From the cell containing the given text, extract its center point as [X, Y] coordinate. 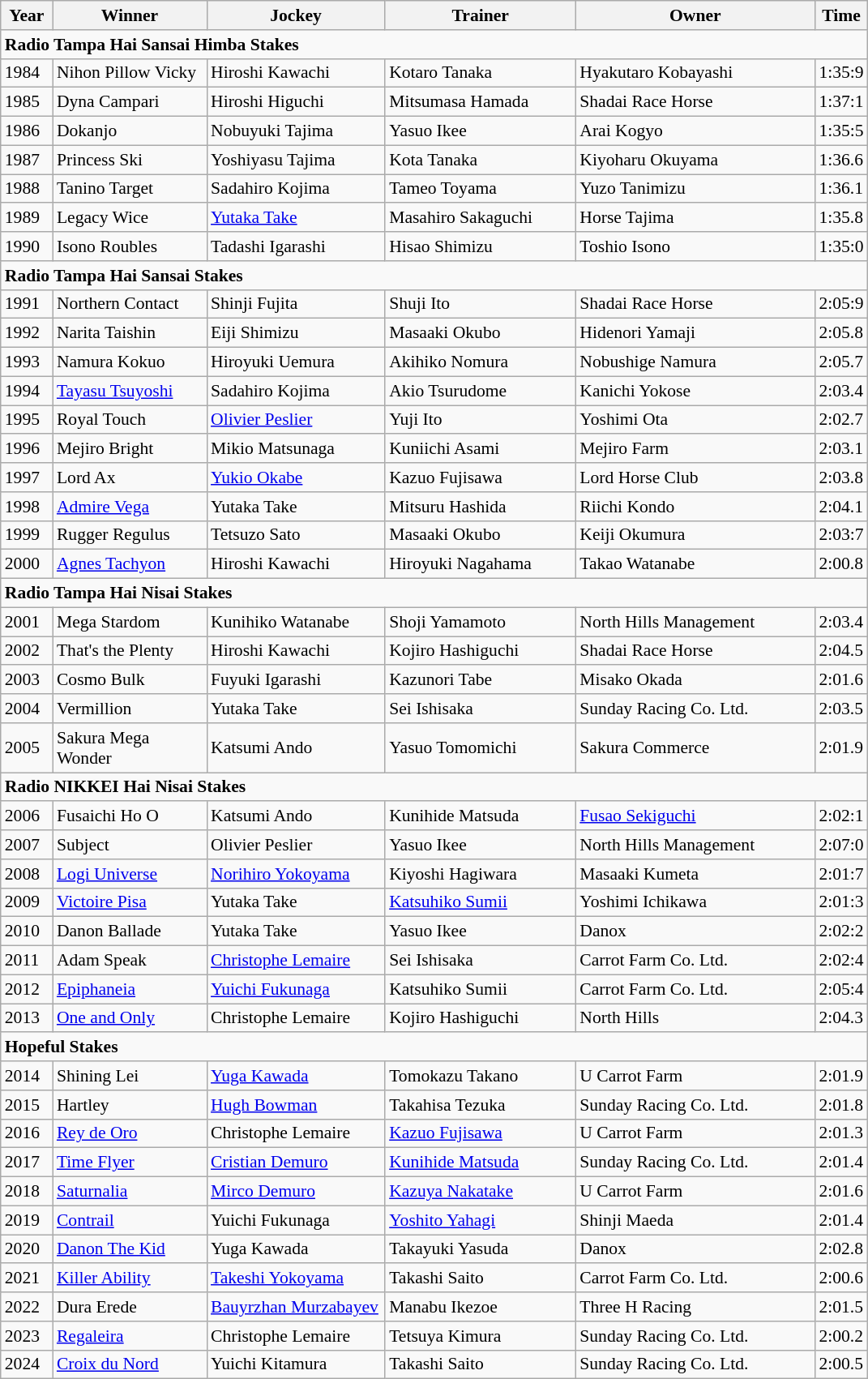
Adam Speak [130, 961]
Lord Ax [130, 478]
Hopeful Stakes [434, 1047]
Tameo Toyama [480, 189]
1:36.6 [841, 160]
Owner [695, 15]
Contrail [130, 1220]
Hugh Bowman [296, 1105]
Nobushige Namura [695, 362]
2:02:1 [841, 816]
2:01:3 [841, 902]
2019 [27, 1220]
2003 [27, 680]
1996 [27, 449]
Norihiro Yokoyama [296, 874]
Fusaichi Ho O [130, 816]
Isono Roubles [130, 246]
1997 [27, 478]
Mirco Demuro [296, 1192]
Bauyrzhan Murzabayev [296, 1307]
Masahiro Sakaguchi [480, 218]
Eiji Shimizu [296, 333]
Mega Stardom [130, 622]
Princess Ski [130, 160]
That's the Plenty [130, 651]
Yuji Ito [480, 420]
1:35.8 [841, 218]
2022 [27, 1307]
1994 [27, 391]
Legacy Wice [130, 218]
2010 [27, 931]
Tadashi Igarashi [296, 246]
1987 [27, 160]
Yuichi Kitamura [296, 1364]
Tetsuzo Sato [296, 535]
Victoire Pisa [130, 902]
North Hills [695, 1018]
Shinji Maeda [695, 1220]
Northern Contact [130, 304]
Nobuyuki Tajima [296, 131]
Kuniichi Asami [480, 449]
Hartley [130, 1105]
2:03.8 [841, 478]
Subject [130, 845]
2021 [27, 1278]
Kiyoharu Okuyama [695, 160]
2009 [27, 902]
2:01.8 [841, 1105]
Sakura Mega Wonder [130, 747]
Killer Ability [130, 1278]
Fuyuki Igarashi [296, 680]
Sakura Commerce [695, 747]
Hiroyuki Uemura [296, 362]
Takao Watanabe [695, 564]
1998 [27, 507]
1995 [27, 420]
2:02:2 [841, 931]
Kiyoshi Hagiwara [480, 874]
1:35:0 [841, 246]
Takayuki Yasuda [480, 1249]
Rugger Regulus [130, 535]
2:04.5 [841, 651]
2:02:4 [841, 961]
Dokanjo [130, 131]
Akihiko Nomura [480, 362]
Cristian Demuro [296, 1163]
Kunihiko Watanabe [296, 622]
1992 [27, 333]
Kota Tanaka [480, 160]
Logi Universe [130, 874]
1984 [27, 73]
Radio Tampa Hai Nisai Stakes [434, 593]
2:05:4 [841, 989]
Kazuya Nakatake [480, 1192]
2001 [27, 622]
Vermillion [130, 709]
1:37:1 [841, 102]
2000 [27, 564]
1991 [27, 304]
2012 [27, 989]
Hidenori Yamaji [695, 333]
Yukio Okabe [296, 478]
Royal Touch [130, 420]
2014 [27, 1076]
Yoshito Yahagi [480, 1220]
2015 [27, 1105]
Tetsuya Kimura [480, 1336]
Cosmo Bulk [130, 680]
2011 [27, 961]
Horse Tajima [695, 218]
2:00.5 [841, 1364]
2020 [27, 1249]
Mejiro Farm [695, 449]
1985 [27, 102]
Radio Tampa Hai Sansai Stakes [434, 276]
2:02.7 [841, 420]
2:01.5 [841, 1307]
Admire Vega [130, 507]
2017 [27, 1163]
Epiphaneia [130, 989]
2:03:7 [841, 535]
Dyna Campari [130, 102]
2:02.8 [841, 1249]
Three H Racing [695, 1307]
2:00.8 [841, 564]
Lord Horse Club [695, 478]
2:01.3 [841, 1133]
Toshio Isono [695, 246]
Danon The Kid [130, 1249]
1989 [27, 218]
Danon Ballade [130, 931]
2005 [27, 747]
Mejiro Bright [130, 449]
Radio Tampa Hai Sansai Himba Stakes [434, 45]
2:05.7 [841, 362]
Yasuo Tomomichi [480, 747]
Mitsuru Hashida [480, 507]
1:35:9 [841, 73]
Shining Lei [130, 1076]
Trainer [480, 15]
Mitsumasa Hamada [480, 102]
Namura Kokuo [130, 362]
Akio Tsurudome [480, 391]
2002 [27, 651]
Rey de Oro [130, 1133]
Misako Okada [695, 680]
2007 [27, 845]
Takahisa Tezuka [480, 1105]
Narita Taishin [130, 333]
Winner [130, 15]
Arai Kogyo [695, 131]
1:35:5 [841, 131]
Fusao Sekiguchi [695, 816]
Nihon Pillow Vicky [130, 73]
Tanino Target [130, 189]
Croix du Nord [130, 1364]
Shinji Fujita [296, 304]
Kanichi Yokose [695, 391]
2008 [27, 874]
2016 [27, 1133]
Dura Erede [130, 1307]
1986 [27, 131]
2006 [27, 816]
Yoshimi Ichikawa [695, 902]
1990 [27, 246]
Saturnalia [130, 1192]
Mikio Matsunaga [296, 449]
2:04.3 [841, 1018]
2018 [27, 1192]
Manabu Ikezoe [480, 1307]
Tayasu Tsuyoshi [130, 391]
1993 [27, 362]
2:05.8 [841, 333]
Jockey [296, 15]
2:03.5 [841, 709]
2:05:9 [841, 304]
Shoji Yamamoto [480, 622]
1999 [27, 535]
2013 [27, 1018]
2:07:0 [841, 845]
2:03.1 [841, 449]
2:04.1 [841, 507]
Radio NIKKEI Hai Nisai Stakes [434, 787]
1988 [27, 189]
Hiroshi Higuchi [296, 102]
2:00.6 [841, 1278]
Shuji Ito [480, 304]
Yoshiyasu Tajima [296, 160]
1:36.1 [841, 189]
Takeshi Yokoyama [296, 1278]
Yuzo Tanimizu [695, 189]
Yoshimi Ota [695, 420]
2:00.2 [841, 1336]
Kotaro Tanaka [480, 73]
Masaaki Kumeta [695, 874]
2004 [27, 709]
Tomokazu Takano [480, 1076]
Hiroyuki Nagahama [480, 564]
Time [841, 15]
Kazunori Tabe [480, 680]
Hyakutaro Kobayashi [695, 73]
Agnes Tachyon [130, 564]
2024 [27, 1364]
Regaleira [130, 1336]
Riichi Kondo [695, 507]
Hisao Shimizu [480, 246]
2023 [27, 1336]
One and Only [130, 1018]
2:01:7 [841, 874]
Keiji Okumura [695, 535]
Year [27, 15]
Time Flyer [130, 1163]
